Return [X, Y] of the center of cell containing provided text 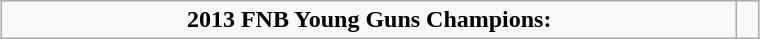
2013 FNB Young Guns Champions: [370, 20]
